Locate the cell with the specified text and output its (x, y) center coordinate. 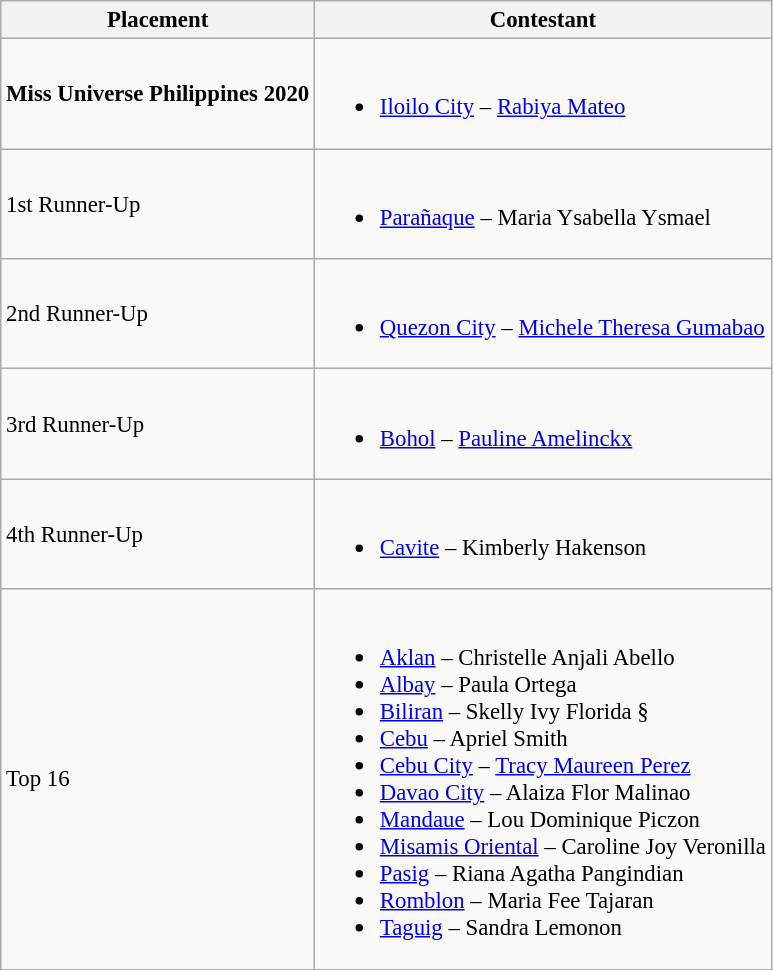
Miss Universe Philippines 2020 (158, 94)
2nd Runner-Up (158, 314)
Iloilo City – Rabiya Mateo (544, 94)
Top 16 (158, 779)
Bohol – Pauline Amelinckx (544, 424)
3rd Runner-Up (158, 424)
1st Runner-Up (158, 204)
Quezon City – Michele Theresa Gumabao (544, 314)
4th Runner-Up (158, 534)
Placement (158, 20)
Parañaque – Maria Ysabella Ysmael (544, 204)
Contestant (544, 20)
Cavite – Kimberly Hakenson (544, 534)
